Provide the (X, Y) coordinate of the cell's center where the given text is located.  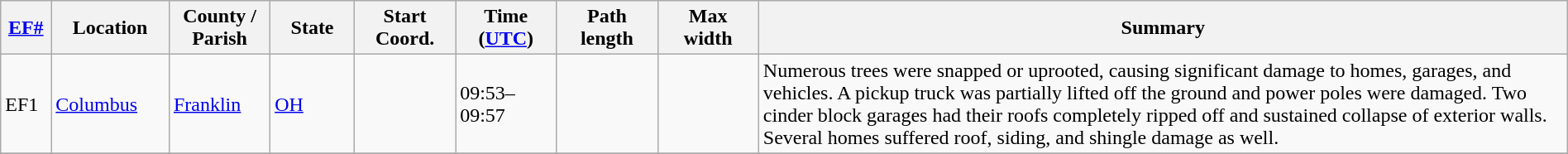
Max width (708, 28)
Franklin (219, 104)
Start Coord. (404, 28)
Time (UTC) (506, 28)
EF# (26, 28)
Location (111, 28)
09:53–09:57 (506, 104)
EF1 (26, 104)
OH (313, 104)
Summary (1163, 28)
County / Parish (219, 28)
Columbus (111, 104)
State (313, 28)
Path length (607, 28)
